Return the [x, y] coordinate for the center point of the cell that contains the specified text.  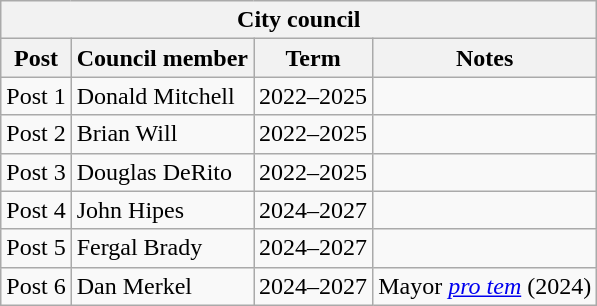
Mayor pro tem (2024) [485, 286]
Donald Mitchell [162, 96]
Fergal Brady [162, 248]
Council member [162, 58]
Post 3 [36, 172]
Post 4 [36, 210]
Post [36, 58]
Douglas DeRito [162, 172]
Brian Will [162, 134]
Post 6 [36, 286]
Notes [485, 58]
Post 1 [36, 96]
Post 2 [36, 134]
City council [299, 20]
Post 5 [36, 248]
Term [314, 58]
John Hipes [162, 210]
Dan Merkel [162, 286]
